Return the (X, Y) coordinate for the center point of the cell that contains the specified text.  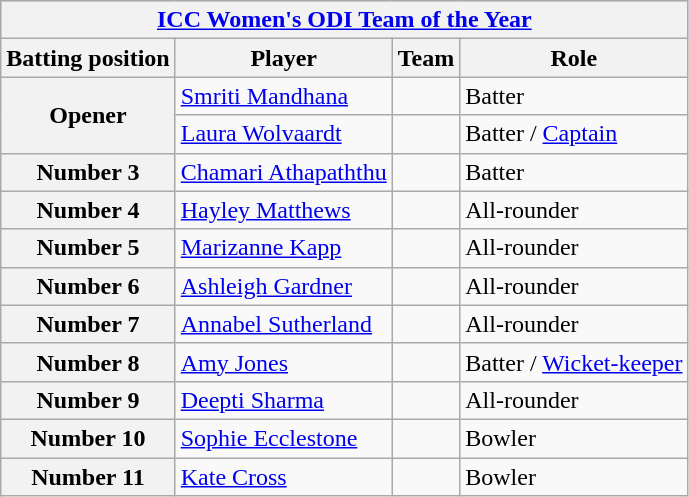
Number 8 (88, 362)
Kate Cross (284, 477)
Number 3 (88, 172)
Number 11 (88, 477)
Number 7 (88, 324)
Amy Jones (284, 362)
Number 4 (88, 210)
Laura Wolvaardt (284, 134)
Smriti Mandhana (284, 96)
Hayley Matthews (284, 210)
Batter / Wicket-keeper (574, 362)
Ashleigh Gardner (284, 286)
Number 10 (88, 438)
Batting position (88, 58)
Team (426, 58)
Number 6 (88, 286)
ICC Women's ODI Team of the Year (344, 20)
Batter / Captain (574, 134)
Deepti Sharma (284, 400)
Number 9 (88, 400)
Opener (88, 115)
Annabel Sutherland (284, 324)
Player (284, 58)
Sophie Ecclestone (284, 438)
Number 5 (88, 248)
Marizanne Kapp (284, 248)
Chamari Athapaththu (284, 172)
Role (574, 58)
